Provide the [X, Y] coordinate of the cell's center where the given text is located.  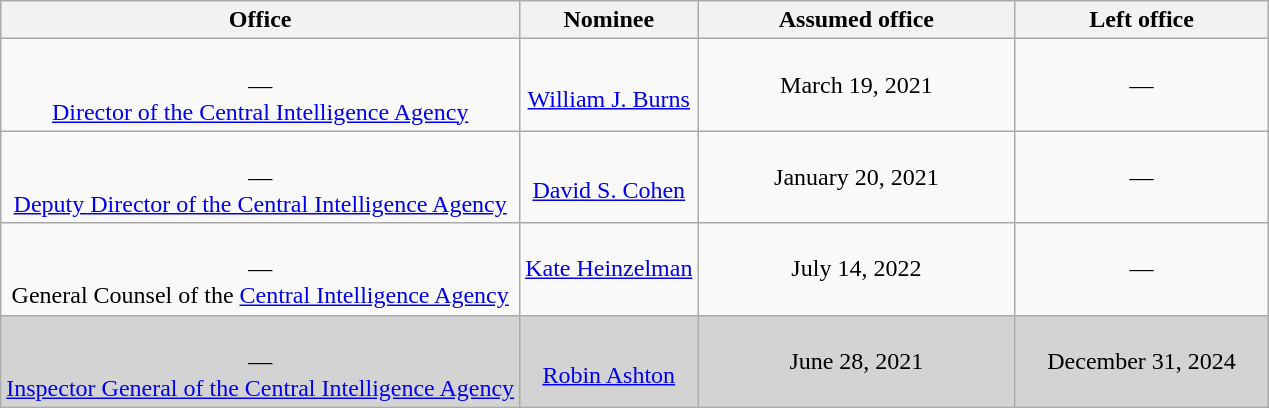
Office [260, 20]
Nominee [609, 20]
—General Counsel of the Central Intelligence Agency [260, 269]
Left office [1142, 20]
—Inspector General of the Central Intelligence Agency [260, 361]
July 14, 2022 [856, 269]
December 31, 2024 [1142, 361]
Kate Heinzelman [609, 269]
June 28, 2021 [856, 361]
March 19, 2021 [856, 85]
January 20, 2021 [856, 177]
Robin Ashton [609, 361]
—Deputy Director of the Central Intelligence Agency [260, 177]
William J. Burns [609, 85]
Assumed office [856, 20]
—Director of the Central Intelligence Agency [260, 85]
David S. Cohen [609, 177]
